Pinpoint the cell where the given text exists, returning its [X, Y] midpoint coordinate. 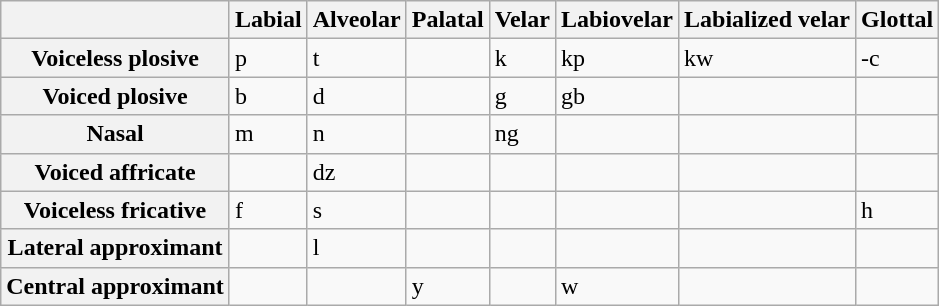
g [522, 96]
Voiced affricate [116, 172]
Palatal [448, 20]
Alveolar [356, 20]
dz [356, 172]
Labiovelar [616, 20]
kw [766, 58]
l [356, 248]
-c [898, 58]
b [268, 96]
h [898, 210]
w [616, 286]
f [268, 210]
Lateral approximant [116, 248]
Nasal [116, 134]
Central approximant [116, 286]
k [522, 58]
Velar [522, 20]
gb [616, 96]
Labialized velar [766, 20]
ng [522, 134]
Glottal [898, 20]
n [356, 134]
s [356, 210]
kp [616, 58]
Voiceless fricative [116, 210]
Voiceless plosive [116, 58]
Voiced plosive [116, 96]
p [268, 58]
d [356, 96]
m [268, 134]
t [356, 58]
y [448, 286]
Labial [268, 20]
